Output the (x, y) coordinate of the center of the cell containing the given text.  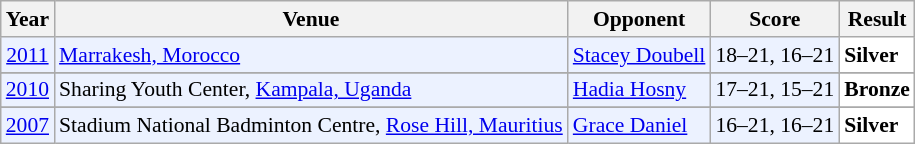
Grace Daniel (640, 126)
Marrakesh, Morocco (311, 55)
Stadium National Badminton Centre, Rose Hill, Mauritius (311, 126)
Result (877, 19)
2010 (28, 90)
17–21, 15–21 (774, 90)
Hadia Hosny (640, 90)
Venue (311, 19)
Score (774, 19)
Opponent (640, 19)
Year (28, 19)
Sharing Youth Center, Kampala, Uganda (311, 90)
Stacey Doubell (640, 55)
16–21, 16–21 (774, 126)
2011 (28, 55)
18–21, 16–21 (774, 55)
2007 (28, 126)
Bronze (877, 90)
